Find where the given text appears and provide that cell's center as (X, Y) coordinate. 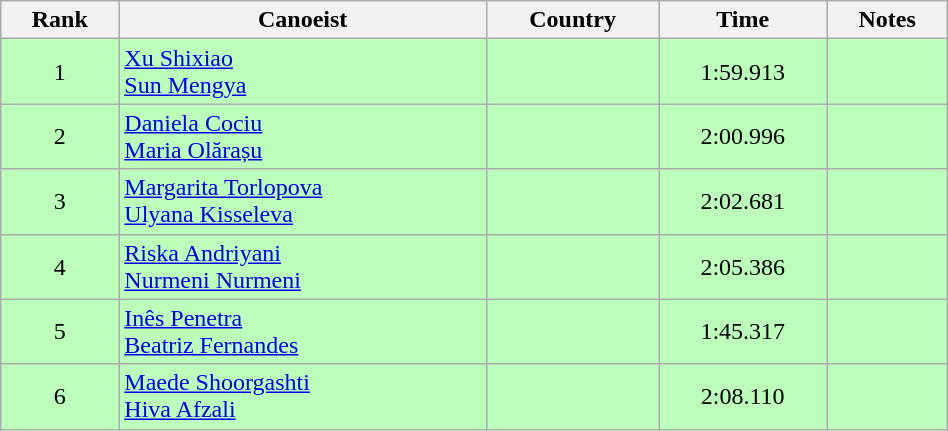
Notes (887, 20)
Riska AndriyaniNurmeni Nurmeni (303, 266)
2:00.996 (743, 136)
2 (60, 136)
4 (60, 266)
Xu ShixiaoSun Mengya (303, 72)
1 (60, 72)
1:59.913 (743, 72)
Maede ShoorgashtiHiva Afzali (303, 396)
6 (60, 396)
Rank (60, 20)
5 (60, 332)
2:02.681 (743, 202)
Time (743, 20)
Canoeist (303, 20)
Margarita TorlopovaUlyana Kisseleva (303, 202)
Inês PenetraBeatriz Fernandes (303, 332)
1:45.317 (743, 332)
2:08.110 (743, 396)
3 (60, 202)
Country (573, 20)
2:05.386 (743, 266)
Daniela CociuMaria Olărașu (303, 136)
